Provide the (X, Y) coordinate of the cell's center where the given text is located.  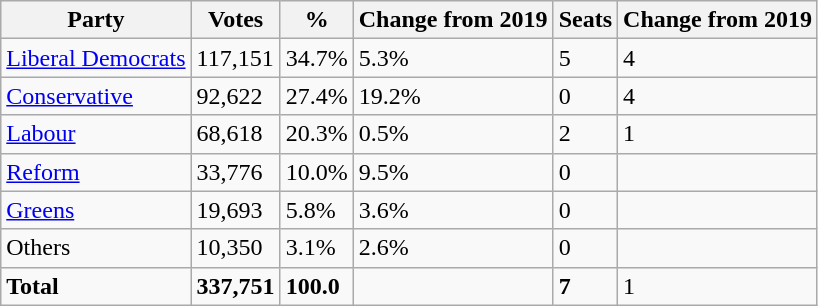
% (316, 20)
5 (585, 58)
Votes (236, 20)
7 (585, 286)
337,751 (236, 286)
2.6% (453, 248)
19,693 (236, 210)
Conservative (96, 96)
Reform (96, 172)
Total (96, 286)
Greens (96, 210)
100.0 (316, 286)
Labour (96, 134)
34.7% (316, 58)
2 (585, 134)
92,622 (236, 96)
Seats (585, 20)
5.3% (453, 58)
117,151 (236, 58)
10,350 (236, 248)
19.2% (453, 96)
Party (96, 20)
9.5% (453, 172)
3.6% (453, 210)
0.5% (453, 134)
68,618 (236, 134)
5.8% (316, 210)
20.3% (316, 134)
Liberal Democrats (96, 58)
Others (96, 248)
10.0% (316, 172)
3.1% (316, 248)
27.4% (316, 96)
33,776 (236, 172)
